Pinpoint the cell where the given text exists, returning its [X, Y] midpoint coordinate. 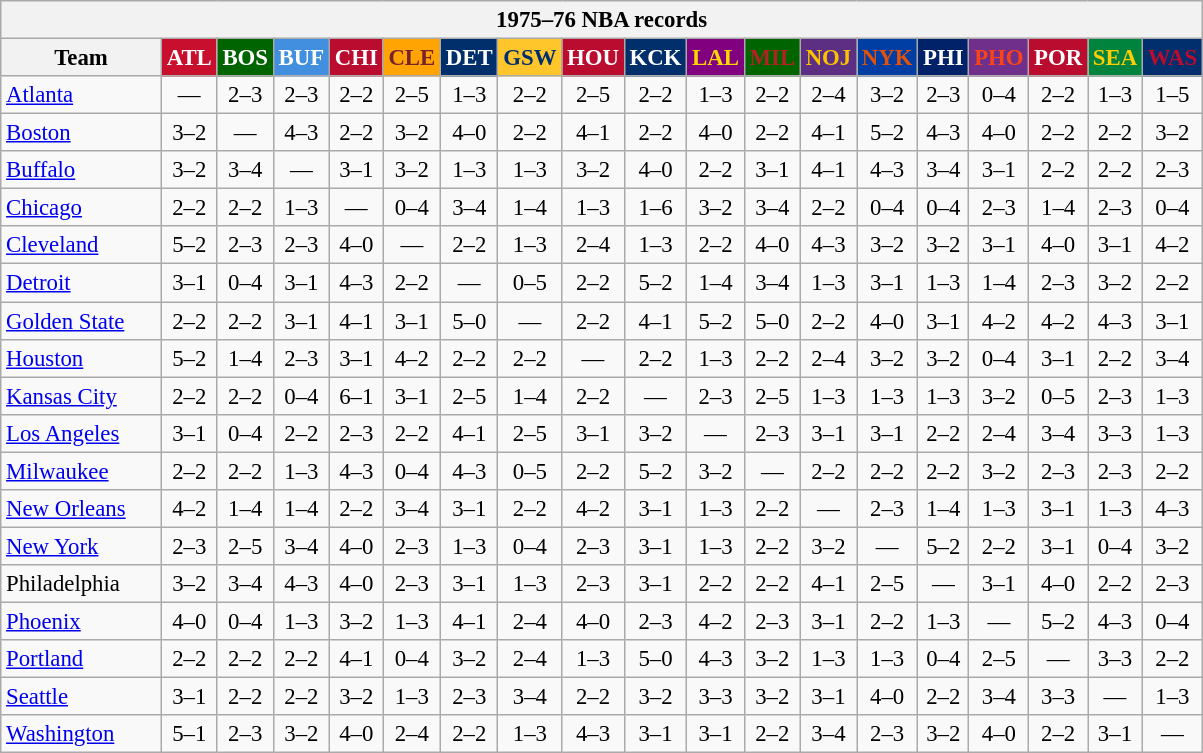
1975–76 NBA records [602, 20]
NOJ [828, 58]
Phoenix [82, 621]
BUF [301, 58]
DET [470, 58]
Cleveland [82, 245]
Seattle [82, 697]
Boston [82, 133]
Atlanta [82, 95]
Buffalo [82, 170]
Detroit [82, 283]
SEA [1116, 58]
5–1 [189, 734]
POR [1058, 58]
New York [82, 546]
NYK [888, 58]
Kansas City [82, 396]
Washington [82, 734]
ATL [189, 58]
Golden State [82, 321]
Team [82, 58]
CHI [356, 58]
PHI [944, 58]
1–5 [1172, 95]
KCK [656, 58]
Houston [82, 358]
WAS [1172, 58]
Milwaukee [82, 471]
Philadelphia [82, 584]
1–6 [656, 208]
BOS [245, 58]
Chicago [82, 208]
Portland [82, 659]
New Orleans [82, 509]
PHO [999, 58]
CLE [412, 58]
LAL [716, 58]
6–1 [356, 396]
GSW [530, 58]
MIL [772, 58]
HOU [594, 58]
Los Angeles [82, 433]
